Determine the (X, Y) coordinate at the center of the cell enclosing the given text.  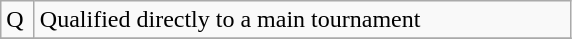
Q (18, 20)
Qualified directly to a main tournament (302, 20)
